Detect which cell encompasses the target text, then output its (x, y) center coordinate. 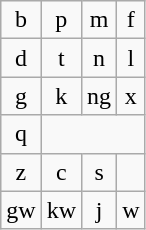
s (100, 172)
d (21, 58)
q (21, 134)
c (61, 172)
ng (100, 96)
n (100, 58)
z (21, 172)
g (21, 96)
k (61, 96)
b (21, 20)
gw (21, 210)
t (61, 58)
f (131, 20)
j (100, 210)
x (131, 96)
kw (61, 210)
l (131, 58)
w (131, 210)
p (61, 20)
m (100, 20)
